Locate the cell with the specified text and output its [X, Y] center coordinate. 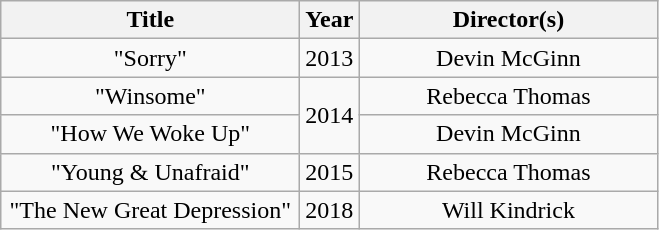
2018 [330, 210]
2015 [330, 172]
Title [150, 20]
Will Kindrick [508, 210]
"How We Woke Up" [150, 134]
Director(s) [508, 20]
2014 [330, 115]
"Young & Unafraid" [150, 172]
"Winsome" [150, 96]
"Sorry" [150, 58]
"The New Great Depression" [150, 210]
2013 [330, 58]
Year [330, 20]
